Search for the cell housing the specified text and yield its (x, y) center coordinate. 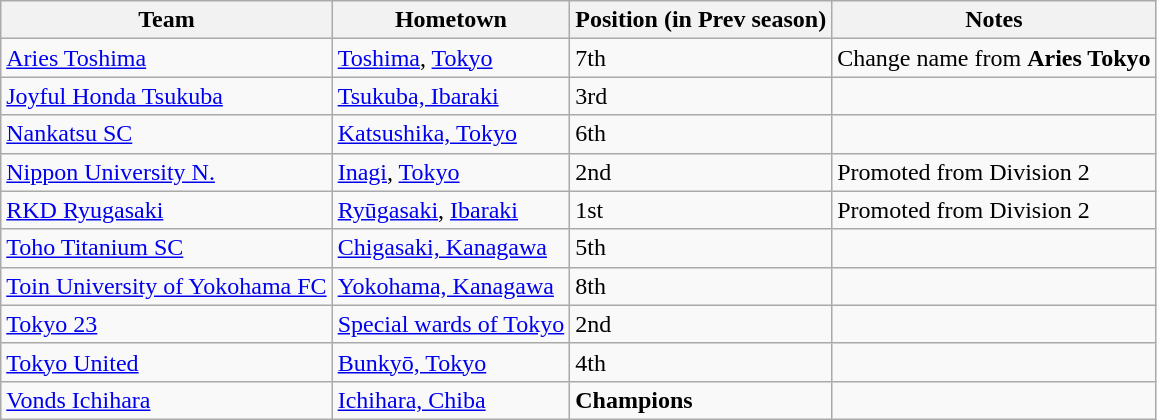
Aries Toshima (166, 58)
Bunkyō, Tokyo (451, 362)
Toshima, Tokyo (451, 58)
4th (701, 362)
Toho Titanium SC (166, 248)
1st (701, 210)
Toin University of Yokohama FC (166, 286)
Tsukuba, Ibaraki (451, 96)
Special wards of Tokyo (451, 324)
Notes (994, 20)
Tokyo United (166, 362)
Team (166, 20)
Ichihara, Chiba (451, 400)
Chigasaki, Kanagawa (451, 248)
Nankatsu SC (166, 134)
Inagi, Tokyo (451, 172)
Position (in Prev season) (701, 20)
8th (701, 286)
Katsushika, Tokyo (451, 134)
Joyful Honda Tsukuba (166, 96)
Hometown (451, 20)
Nippon University N. (166, 172)
Tokyo 23 (166, 324)
3rd (701, 96)
7th (701, 58)
5th (701, 248)
RKD Ryugasaki (166, 210)
Ryūgasaki, Ibaraki (451, 210)
Yokohama, Kanagawa (451, 286)
Vonds Ichihara (166, 400)
Champions (701, 400)
6th (701, 134)
Change name from Aries Tokyo (994, 58)
